Identify which cell holds the provided text, then report its [x, y] central coordinate. 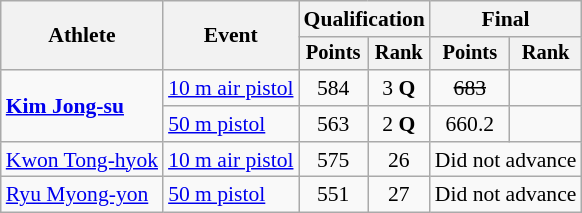
575 [334, 160]
Ryu Myong-yon [82, 195]
Kim Jong-su [82, 106]
Kwon Tong-hyok [82, 160]
Qualification [364, 19]
584 [334, 88]
683 [470, 88]
Final [506, 19]
3 Q [399, 88]
Event [230, 36]
27 [399, 195]
26 [399, 160]
2 Q [399, 124]
Athlete [82, 36]
660.2 [470, 124]
551 [334, 195]
563 [334, 124]
